Determine the (X, Y) coordinate at the center of the cell enclosing the given text.  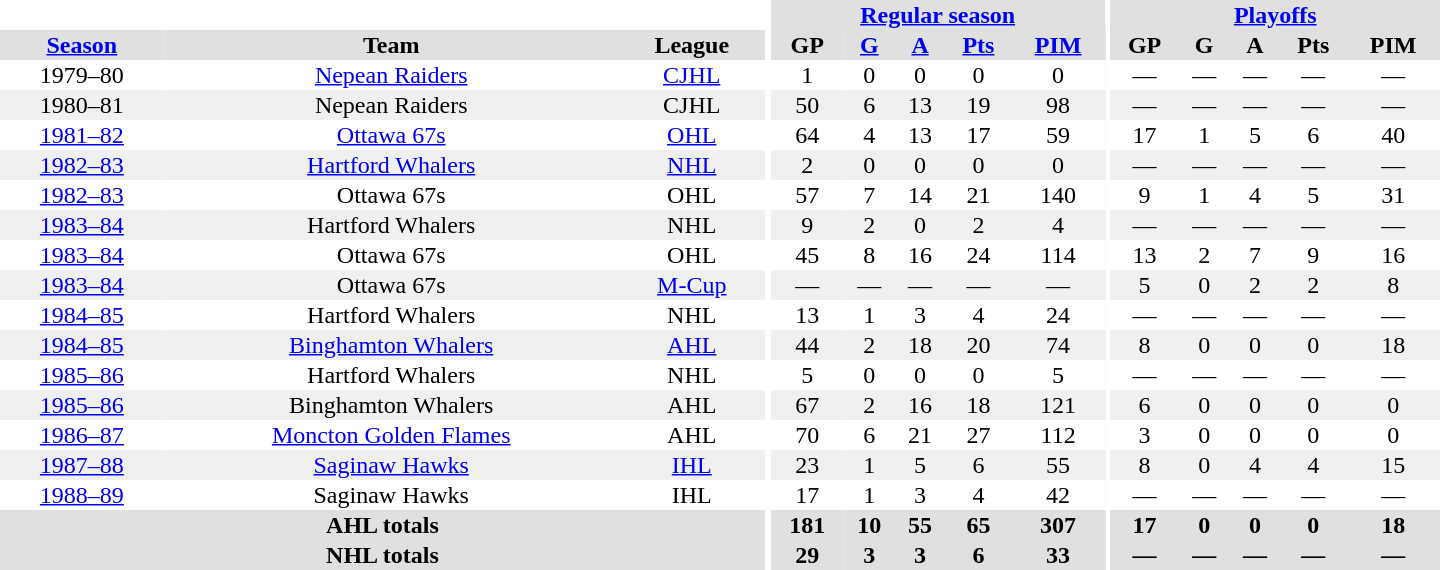
44 (806, 345)
1979–80 (82, 75)
42 (1058, 495)
65 (978, 525)
59 (1058, 135)
1980–81 (82, 105)
15 (1393, 465)
Playoffs (1275, 15)
114 (1058, 255)
64 (806, 135)
Regular season (937, 15)
45 (806, 255)
1986–87 (82, 435)
Season (82, 45)
29 (806, 555)
League (692, 45)
10 (870, 525)
19 (978, 105)
70 (806, 435)
50 (806, 105)
NHL totals (382, 555)
57 (806, 195)
140 (1058, 195)
1987–88 (82, 465)
307 (1058, 525)
Moncton Golden Flames (392, 435)
M-Cup (692, 285)
112 (1058, 435)
20 (978, 345)
181 (806, 525)
67 (806, 405)
14 (920, 195)
121 (1058, 405)
AHL totals (382, 525)
98 (1058, 105)
23 (806, 465)
1981–82 (82, 135)
40 (1393, 135)
Team (392, 45)
31 (1393, 195)
1988–89 (82, 495)
27 (978, 435)
33 (1058, 555)
74 (1058, 345)
